Pinpoint the cell where the given text exists, returning its (X, Y) midpoint coordinate. 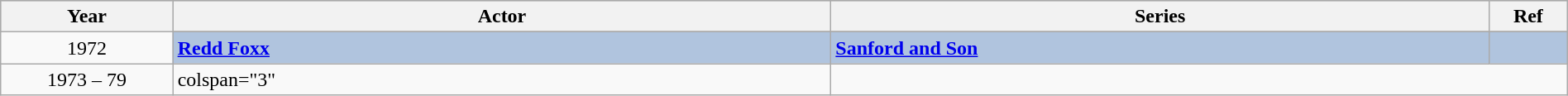
Ref (1528, 17)
1973 – 79 (87, 79)
Actor (502, 17)
colspan="3" (502, 79)
1972 (87, 48)
Sanford and Son (1160, 48)
Redd Foxx (502, 48)
Year (87, 17)
Series (1160, 17)
